Return [x, y] of the center of cell containing provided text 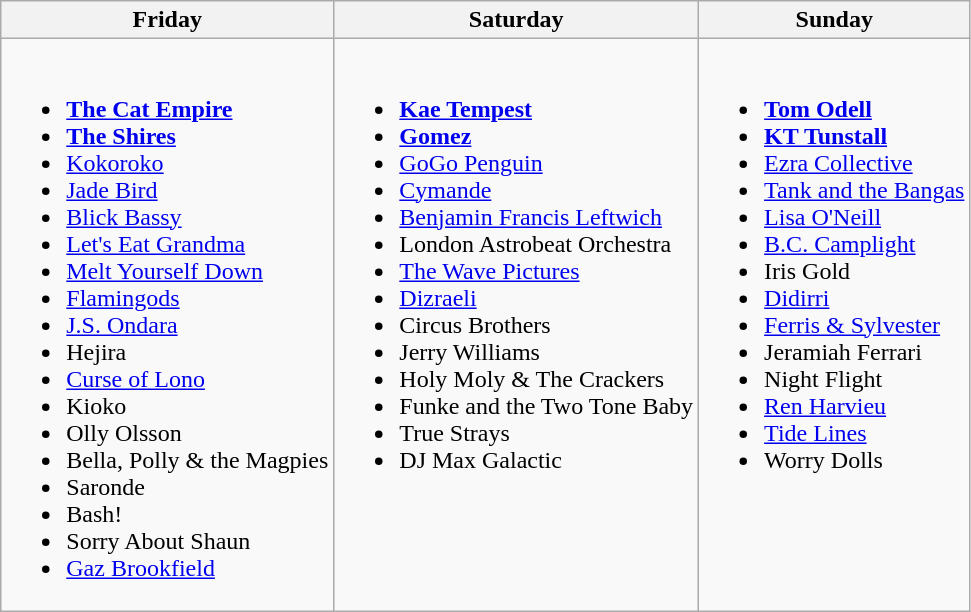
Friday [168, 20]
Saturday [516, 20]
Sunday [834, 20]
